From the cell containing the given text, extract its center point as [X, Y] coordinate. 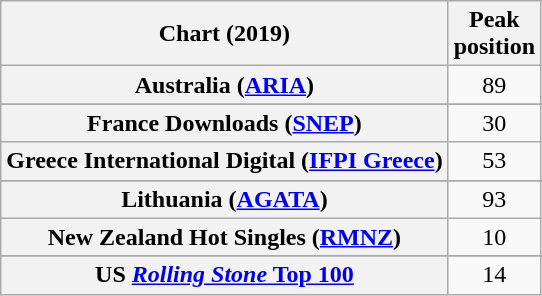
30 [494, 123]
93 [494, 199]
New Zealand Hot Singles (RMNZ) [224, 237]
France Downloads (SNEP) [224, 123]
14 [494, 275]
89 [494, 85]
Lithuania (AGATA) [224, 199]
Chart (2019) [224, 34]
Peakposition [494, 34]
Australia (ARIA) [224, 85]
10 [494, 237]
US Rolling Stone Top 100 [224, 275]
Greece International Digital (IFPI Greece) [224, 161]
53 [494, 161]
